From the cell containing the given text, extract its center point as [x, y] coordinate. 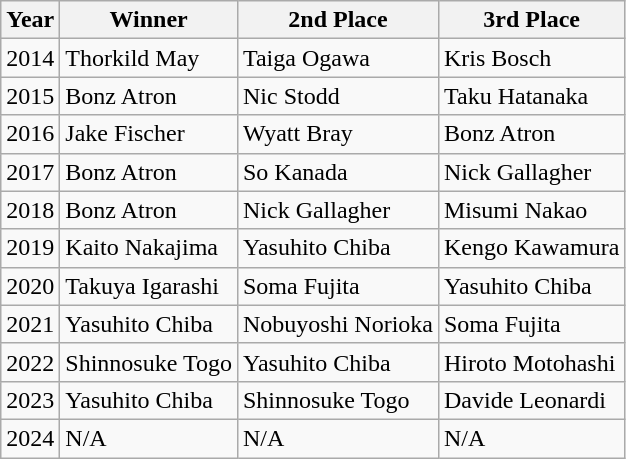
2022 [30, 362]
Misumi Nakao [531, 210]
Jake Fischer [149, 134]
Kengo Kawamura [531, 248]
2014 [30, 58]
So Kanada [338, 172]
2021 [30, 324]
Thorkild May [149, 58]
Taiga Ogawa [338, 58]
2015 [30, 96]
Wyatt Bray [338, 134]
Year [30, 20]
Hiroto Motohashi [531, 362]
Nobuyoshi Norioka [338, 324]
2024 [30, 438]
3rd Place [531, 20]
2016 [30, 134]
Takuya Igarashi [149, 286]
Winner [149, 20]
Davide Leonardi [531, 400]
2019 [30, 248]
2nd Place [338, 20]
Kris Bosch [531, 58]
Nic Stodd [338, 96]
2017 [30, 172]
2023 [30, 400]
2018 [30, 210]
Taku Hatanaka [531, 96]
Kaito Nakajima [149, 248]
2020 [30, 286]
